Find where the given text appears and provide that cell's center as [X, Y] coordinate. 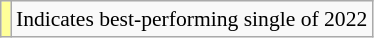
Indicates best-performing single of 2022 [192, 19]
